Output the (x, y) coordinate of the center of the cell containing the given text.  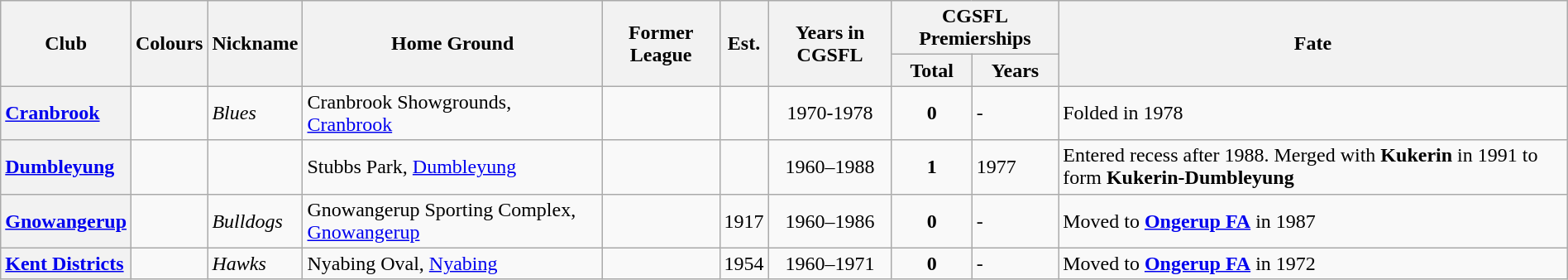
1970-1978 (830, 113)
Colours (170, 43)
Entered recess after 1988. Merged with Kukerin in 1991 to form Kukerin-Dumbleyung (1313, 167)
Folded in 1978 (1313, 113)
Kent Districts (66, 263)
Cranbrook (66, 113)
1960–1988 (830, 167)
1977 (1016, 167)
Gnowangerup Sporting Complex, Gnowangerup (452, 220)
Fate (1313, 43)
CGSFL Premierships (975, 28)
Former League (661, 43)
Bulldogs (255, 220)
Total (931, 70)
Nickname (255, 43)
Moved to Ongerup FA in 1987 (1313, 220)
1 (931, 167)
Years (1016, 70)
Stubbs Park, Dumbleyung (452, 167)
Home Ground (452, 43)
Blues (255, 113)
Nyabing Oval, Nyabing (452, 263)
Est. (744, 43)
1960–1971 (830, 263)
Club (66, 43)
Years in CGSFL (830, 43)
Hawks (255, 263)
Cranbrook Showgrounds, Cranbrook (452, 113)
1960–1986 (830, 220)
Dumbleyung (66, 167)
1954 (744, 263)
1917 (744, 220)
Moved to Ongerup FA in 1972 (1313, 263)
Gnowangerup (66, 220)
